Find where the given text appears and provide that cell's center as [X, Y] coordinate. 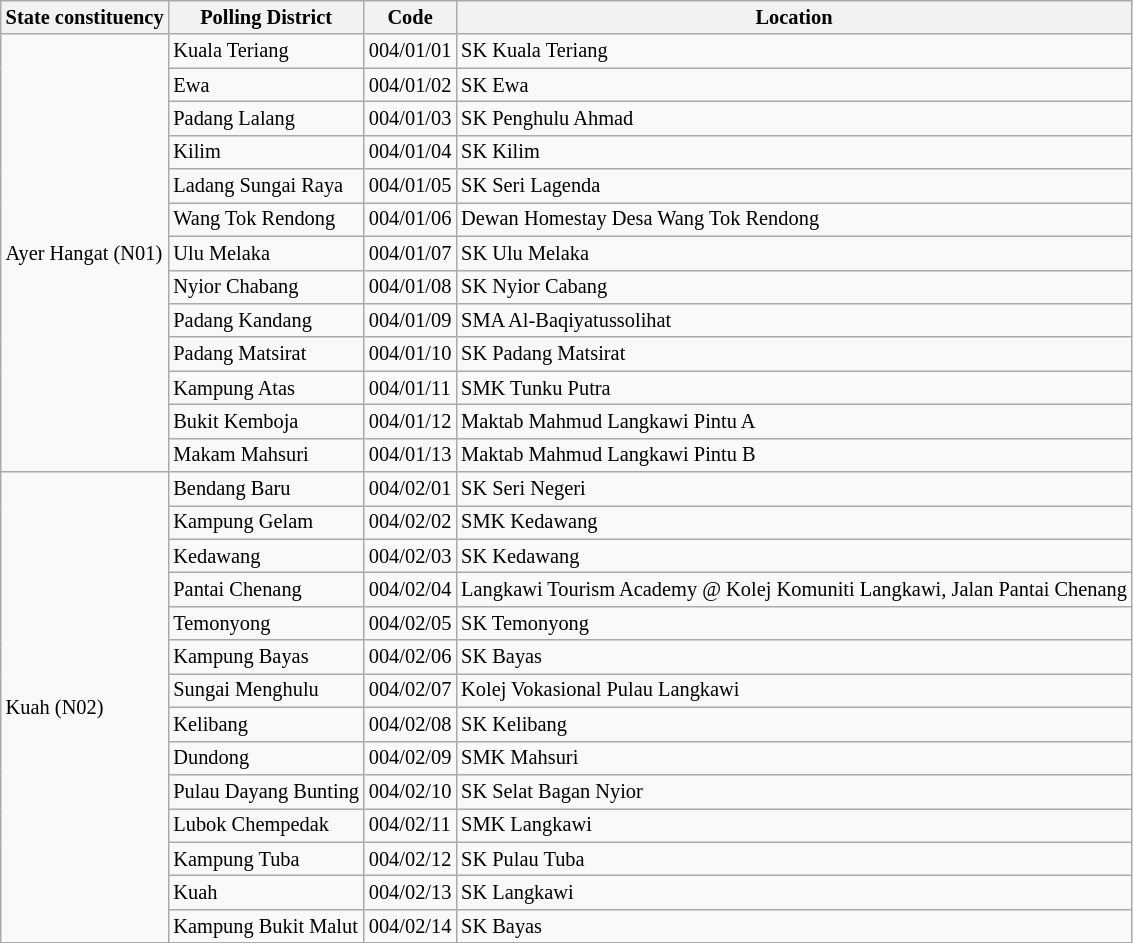
004/01/09 [410, 320]
SK Kuala Teriang [794, 51]
004/02/07 [410, 690]
Maktab Mahmud Langkawi Pintu B [794, 455]
004/01/10 [410, 354]
004/02/02 [410, 522]
004/01/13 [410, 455]
Padang Kandang [266, 320]
SK Seri Negeri [794, 489]
004/02/04 [410, 589]
Padang Lalang [266, 118]
Kelibang [266, 724]
004/02/06 [410, 657]
Code [410, 17]
004/01/02 [410, 85]
Kedawang [266, 556]
Maktab Mahmud Langkawi Pintu A [794, 421]
SMK Kedawang [794, 522]
Temonyong [266, 623]
004/01/07 [410, 253]
Kuah (N02) [85, 708]
004/02/05 [410, 623]
004/01/03 [410, 118]
004/01/08 [410, 287]
SMK Langkawi [794, 825]
Langkawi Tourism Academy @ Kolej Komuniti Langkawi, Jalan Pantai Chenang [794, 589]
004/02/01 [410, 489]
Polling District [266, 17]
SK Langkawi [794, 892]
004/02/14 [410, 926]
Bukit Kemboja [266, 421]
SK Kedawang [794, 556]
SMA Al-Baqiyatussolihat [794, 320]
Dundong [266, 758]
SK Selat Bagan Nyior [794, 791]
SK Padang Matsirat [794, 354]
004/01/06 [410, 219]
SK Kelibang [794, 724]
004/01/01 [410, 51]
Sungai Menghulu [266, 690]
Kampung Bayas [266, 657]
SK Ulu Melaka [794, 253]
004/02/09 [410, 758]
Location [794, 17]
Wang Tok Rendong [266, 219]
SMK Tunku Putra [794, 388]
Ayer Hangat (N01) [85, 253]
Kampung Tuba [266, 859]
Lubok Chempedak [266, 825]
SK Nyior Cabang [794, 287]
SK Kilim [794, 152]
004/01/05 [410, 186]
004/01/12 [410, 421]
Dewan Homestay Desa Wang Tok Rendong [794, 219]
SK Pulau Tuba [794, 859]
SMK Mahsuri [794, 758]
Ewa [266, 85]
State constituency [85, 17]
Kilim [266, 152]
SK Seri Lagenda [794, 186]
004/02/12 [410, 859]
004/02/10 [410, 791]
004/02/13 [410, 892]
SK Ewa [794, 85]
004/02/11 [410, 825]
Pulau Dayang Bunting [266, 791]
Kuala Teriang [266, 51]
Kampung Atas [266, 388]
SK Temonyong [794, 623]
Makam Mahsuri [266, 455]
004/01/04 [410, 152]
004/01/11 [410, 388]
004/02/03 [410, 556]
Pantai Chenang [266, 589]
SK Penghulu Ahmad [794, 118]
Bendang Baru [266, 489]
Padang Matsirat [266, 354]
Kolej Vokasional Pulau Langkawi [794, 690]
Kampung Gelam [266, 522]
Ladang Sungai Raya [266, 186]
004/02/08 [410, 724]
Ulu Melaka [266, 253]
Nyior Chabang [266, 287]
Kampung Bukit Malut [266, 926]
Kuah [266, 892]
